Determine the [X, Y] coordinate at the center of the cell enclosing the given text.  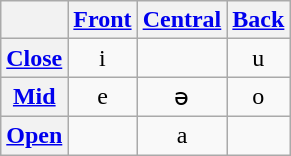
o [258, 97]
i [102, 58]
Central [182, 20]
e [102, 97]
a [182, 135]
Close [34, 58]
u [258, 58]
Mid [34, 97]
ə [182, 97]
Open [34, 135]
Back [258, 20]
Front [102, 20]
